For the text-containing cell, return its midpoint in (x, y) coordinate format. 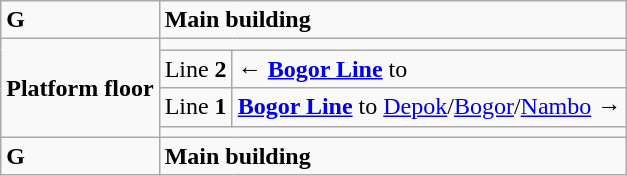
Line 1 (196, 107)
Bogor Line to Depok/Bogor/Nambo → (430, 107)
Platform floor (80, 88)
Line 2 (196, 69)
← Bogor Line to (430, 69)
